Search for the cell housing the specified text and yield its (x, y) center coordinate. 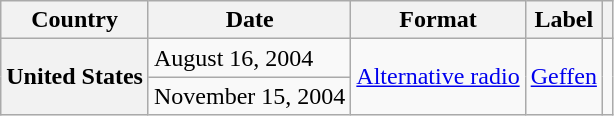
Geffen (564, 77)
Country (75, 20)
Alternative radio (438, 77)
August 16, 2004 (249, 58)
Label (564, 20)
Date (249, 20)
United States (75, 77)
Format (438, 20)
November 15, 2004 (249, 96)
